Identify which cell holds the provided text, then report its (x, y) central coordinate. 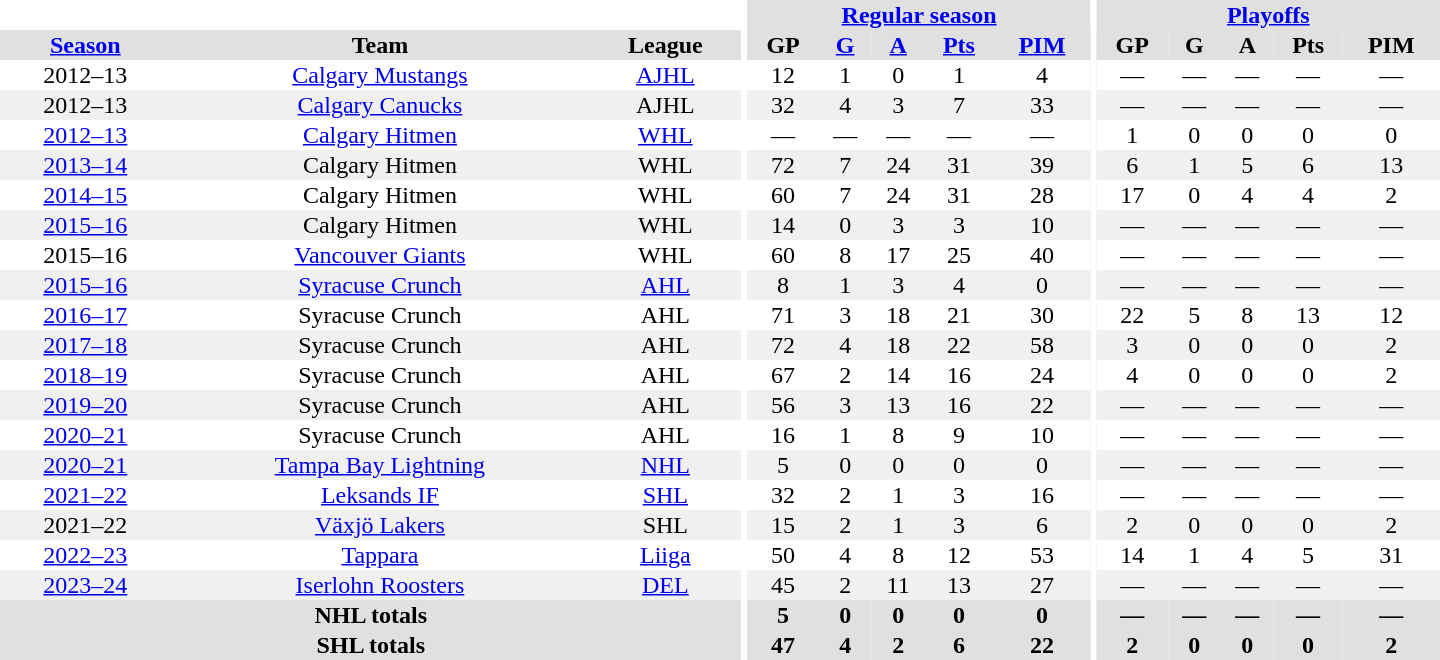
NHL totals (371, 615)
28 (1042, 195)
Season (86, 45)
2022–23 (86, 555)
33 (1042, 105)
DEL (665, 585)
2023–24 (86, 585)
NHL (665, 465)
Leksands IF (380, 495)
Regular season (918, 15)
2013–14 (86, 165)
39 (1042, 165)
25 (960, 255)
56 (782, 405)
Växjö Lakers (380, 525)
Calgary Canucks (380, 105)
9 (960, 435)
21 (960, 315)
Tampa Bay Lightning (380, 465)
2019–20 (86, 405)
67 (782, 375)
53 (1042, 555)
2017–18 (86, 345)
Iserlohn Roosters (380, 585)
30 (1042, 315)
2018–19 (86, 375)
2016–17 (86, 315)
SHL totals (371, 645)
Calgary Mustangs (380, 75)
15 (782, 525)
50 (782, 555)
Tappara (380, 555)
League (665, 45)
2014–15 (86, 195)
11 (898, 585)
Playoffs (1268, 15)
58 (1042, 345)
27 (1042, 585)
47 (782, 645)
Liiga (665, 555)
71 (782, 315)
40 (1042, 255)
Team (380, 45)
Vancouver Giants (380, 255)
45 (782, 585)
